Identify which cell holds the provided text, then report its (x, y) central coordinate. 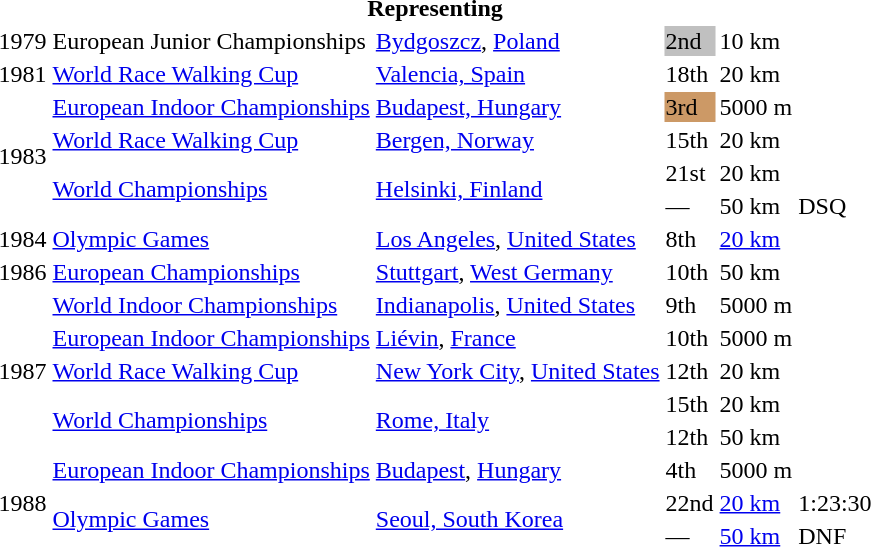
Olympic Games (211, 239)
New York City, United States (518, 371)
10 km (756, 41)
Liévin, France (518, 338)
2nd (690, 41)
9th (690, 305)
8th (690, 239)
3rd (690, 107)
— (690, 206)
4th (690, 470)
21st (690, 173)
22nd (690, 503)
World Indoor Championships (211, 305)
Stuttgart, West Germany (518, 272)
18th (690, 74)
Rome, Italy (518, 420)
European Junior Championships (211, 41)
Bergen, Norway (518, 140)
European Championships (211, 272)
Valencia, Spain (518, 74)
Bydgoszcz, Poland (518, 41)
Helsinki, Finland (518, 190)
Los Angeles, United States (518, 239)
Indianapolis, United States (518, 305)
